Return (x, y) of the center of cell containing provided text 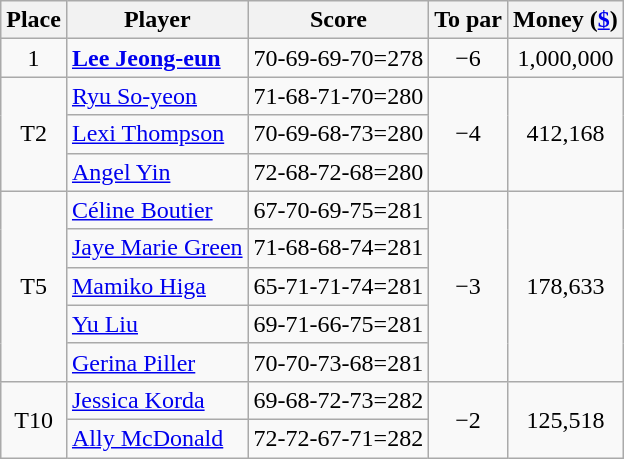
Ally McDonald (157, 438)
−6 (468, 58)
Lee Jeong-eun (157, 58)
Céline Boutier (157, 210)
Gerina Piller (157, 362)
1,000,000 (566, 58)
Money ($) (566, 20)
Player (157, 20)
72-72-67-71=282 (338, 438)
Angel Yin (157, 172)
72-68-72-68=280 (338, 172)
70-70-73-68=281 (338, 362)
To par (468, 20)
71-68-68-74=281 (338, 248)
T5 (34, 286)
−2 (468, 419)
70-69-68-73=280 (338, 134)
67-70-69-75=281 (338, 210)
178,633 (566, 286)
Yu Liu (157, 324)
1 (34, 58)
Place (34, 20)
125,518 (566, 419)
Score (338, 20)
65-71-71-74=281 (338, 286)
70-69-69-70=278 (338, 58)
69-68-72-73=282 (338, 400)
T10 (34, 419)
−4 (468, 134)
Jessica Korda (157, 400)
Mamiko Higa (157, 286)
71-68-71-70=280 (338, 96)
Jaye Marie Green (157, 248)
69-71-66-75=281 (338, 324)
Lexi Thompson (157, 134)
T2 (34, 134)
Ryu So-yeon (157, 96)
412,168 (566, 134)
−3 (468, 286)
